Output the [x, y] coordinate of the center of the cell containing the given text.  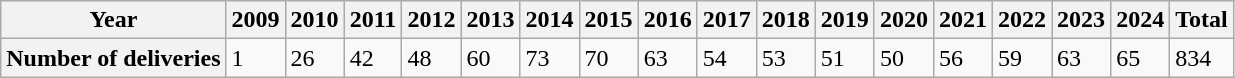
51 [844, 58]
2020 [904, 20]
Number of deliveries [114, 58]
2024 [1140, 20]
2019 [844, 20]
1 [256, 58]
2018 [786, 20]
Total [1202, 20]
2010 [314, 20]
2016 [668, 20]
834 [1202, 58]
59 [1022, 58]
2013 [490, 20]
2023 [1082, 20]
65 [1140, 58]
Year [114, 20]
54 [726, 58]
2022 [1022, 20]
2015 [608, 20]
42 [373, 58]
73 [550, 58]
2021 [962, 20]
56 [962, 58]
48 [432, 58]
2011 [373, 20]
53 [786, 58]
26 [314, 58]
70 [608, 58]
60 [490, 58]
50 [904, 58]
2009 [256, 20]
2012 [432, 20]
2017 [726, 20]
2014 [550, 20]
